Identify which cell holds the provided text, then report its [x, y] central coordinate. 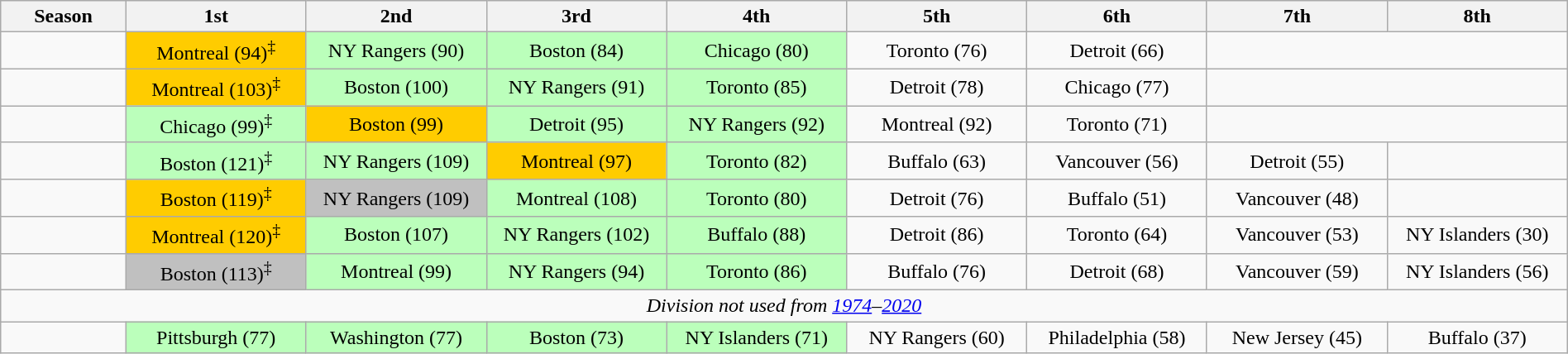
8th [1477, 17]
Vancouver (48) [1297, 199]
NY Islanders (56) [1477, 271]
NY Rangers (60) [937, 337]
Detroit (55) [1297, 160]
Montreal (103)‡ [216, 88]
7th [1297, 17]
Toronto (71) [1117, 124]
Boston (113)‡ [216, 271]
Vancouver (53) [1297, 235]
Toronto (82) [757, 160]
Boston (100) [396, 88]
NY Rangers (102) [576, 235]
Buffalo (37) [1477, 337]
5th [937, 17]
Boston (99) [396, 124]
Vancouver (59) [1297, 271]
Chicago (80) [757, 51]
Boston (121)‡ [216, 160]
NY Rangers (91) [576, 88]
2nd [396, 17]
6th [1117, 17]
NY Rangers (94) [576, 271]
Toronto (85) [757, 88]
Montreal (97) [576, 160]
NY Rangers (92) [757, 124]
Buffalo (76) [937, 271]
Boston (107) [396, 235]
Montreal (94)‡ [216, 51]
Detroit (95) [576, 124]
Toronto (86) [757, 271]
Washington (77) [396, 337]
Boston (73) [576, 337]
New Jersey (45) [1297, 337]
Detroit (78) [937, 88]
Montreal (99) [396, 271]
1st [216, 17]
Detroit (66) [1117, 51]
Detroit (86) [937, 235]
Chicago (99)‡ [216, 124]
Boston (119)‡ [216, 199]
Montreal (120)‡ [216, 235]
Toronto (64) [1117, 235]
Vancouver (56) [1117, 160]
Toronto (80) [757, 199]
Detroit (76) [937, 199]
3rd [576, 17]
Buffalo (88) [757, 235]
Division not used from 1974–2020 [784, 306]
NY Islanders (30) [1477, 235]
Chicago (77) [1117, 88]
Buffalo (63) [937, 160]
Montreal (92) [937, 124]
Toronto (76) [937, 51]
Season [64, 17]
NY Islanders (71) [757, 337]
Detroit (68) [1117, 271]
Montreal (108) [576, 199]
4th [757, 17]
Boston (84) [576, 51]
Philadelphia (58) [1117, 337]
Buffalo (51) [1117, 199]
Pittsburgh (77) [216, 337]
NY Rangers (90) [396, 51]
